Pinpoint the cell where the given text exists, returning its [x, y] midpoint coordinate. 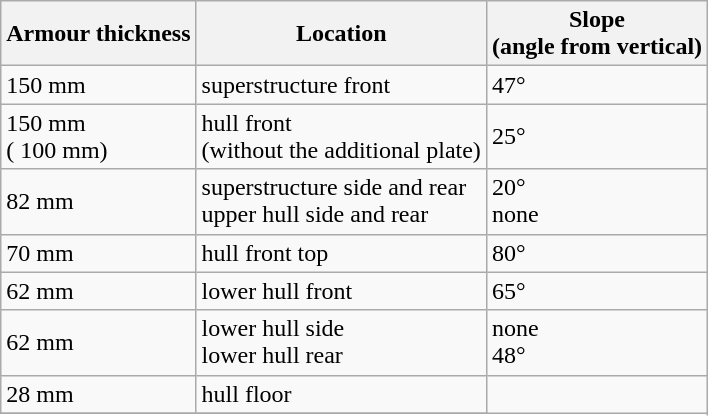
Armour thickness [98, 34]
superstructure front [341, 85]
hull front top [341, 253]
70 mm [98, 253]
65° [596, 291]
47° [596, 85]
28 mm [98, 394]
none48° [596, 342]
150 mm [98, 85]
lower hull sidelower hull rear [341, 342]
Slope(angle from vertical) [596, 34]
superstructure side and rear upper hull side and rear [341, 202]
hull front (without the additional plate) [341, 136]
82 mm [98, 202]
lower hull front [341, 291]
20°none [596, 202]
hull floor [341, 394]
25° [596, 136]
Location [341, 34]
150 mm ( 100 mm) [98, 136]
80° [596, 253]
